Pinpoint the cell where the given text exists, returning its [x, y] midpoint coordinate. 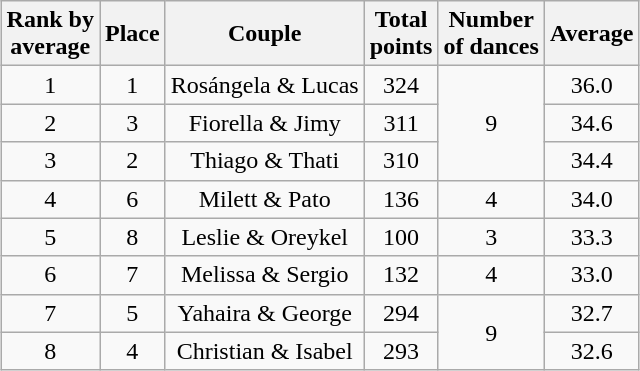
Rank byaverage [50, 34]
311 [401, 123]
33.0 [592, 275]
34.0 [592, 199]
Place [133, 34]
34.6 [592, 123]
Leslie & Oreykel [264, 237]
Thiago & Thati [264, 161]
100 [401, 237]
310 [401, 161]
294 [401, 313]
Totalpoints [401, 34]
36.0 [592, 85]
Numberof dances [491, 34]
Fiorella & Jimy [264, 123]
Melissa & Sergio [264, 275]
33.3 [592, 237]
136 [401, 199]
Rosángela & Lucas [264, 85]
Yahaira & George [264, 313]
32.6 [592, 351]
Christian & Isabel [264, 351]
Couple [264, 34]
Average [592, 34]
293 [401, 351]
324 [401, 85]
34.4 [592, 161]
132 [401, 275]
Milett & Pato [264, 199]
32.7 [592, 313]
